Locate the cell with the specified text and output its [x, y] center coordinate. 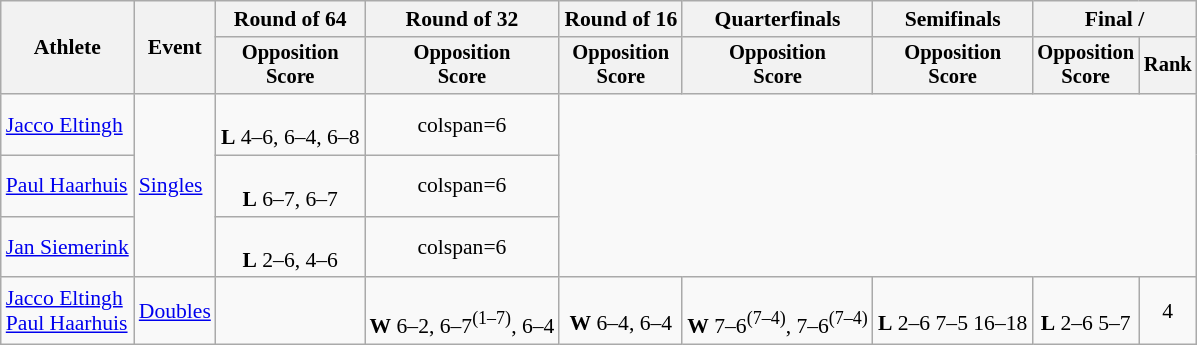
Quarterfinals [778, 19]
L 6–7, 6–7 [290, 186]
Event [175, 48]
Jacco EltinghPaul Haarhuis [68, 312]
Round of 16 [620, 19]
L 2–6 5–7 [1086, 312]
L 2–6, 4–6 [290, 248]
Round of 64 [290, 19]
Jan Siemerink [68, 248]
W 6–4, 6–4 [620, 312]
W 6–2, 6–7(1–7), 6–4 [462, 312]
Round of 32 [462, 19]
Jacco Eltingh [68, 124]
W 7–6(7–4), 7–6(7–4) [778, 312]
Athlete [68, 48]
L 2–6 7–5 16–18 [952, 312]
Final / [1114, 19]
Rank [1168, 66]
L 4–6, 6–4, 6–8 [290, 124]
Doubles [175, 312]
4 [1168, 312]
Semifinals [952, 19]
Paul Haarhuis [68, 186]
Singles [175, 186]
